Determine the [X, Y] coordinate at the center of the cell enclosing the given text.  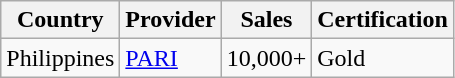
Provider [170, 20]
PARI [170, 58]
Philippines [60, 58]
Sales [266, 20]
Gold [383, 58]
Country [60, 20]
Certification [383, 20]
10,000+ [266, 58]
